Find where the given text appears and provide that cell's center as (X, Y) coordinate. 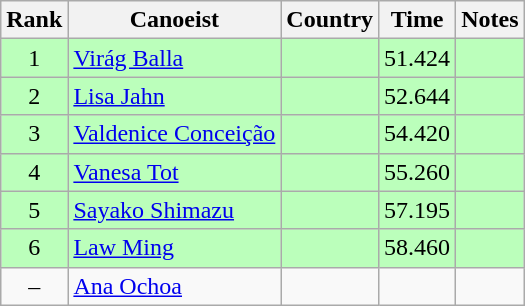
55.260 (418, 172)
Rank (34, 20)
Canoeist (174, 20)
Country (330, 20)
Virág Balla (174, 58)
Ana Ochoa (174, 286)
Vanesa Tot (174, 172)
Notes (490, 20)
52.644 (418, 96)
2 (34, 96)
51.424 (418, 58)
4 (34, 172)
6 (34, 248)
5 (34, 210)
3 (34, 134)
1 (34, 58)
Valdenice Conceição (174, 134)
– (34, 286)
Time (418, 20)
57.195 (418, 210)
Sayako Shimazu (174, 210)
Lisa Jahn (174, 96)
Law Ming (174, 248)
58.460 (418, 248)
54.420 (418, 134)
